Detect which cell encompasses the target text, then output its [x, y] center coordinate. 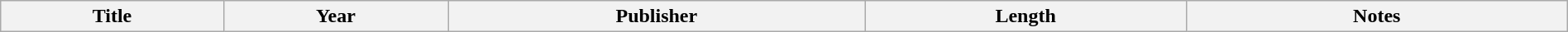
Year [336, 16]
Publisher [657, 16]
Notes [1376, 16]
Length [1025, 16]
Title [112, 16]
